Return (x, y) of the center of cell containing provided text 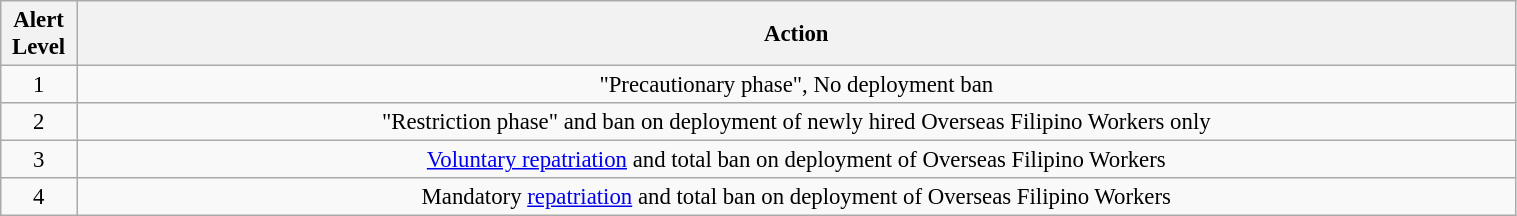
Voluntary repatriation and total ban on deployment of Overseas Filipino Workers (796, 160)
2 (39, 122)
Mandatory repatriation and total ban on deployment of Overseas Filipino Workers (796, 197)
"Precautionary phase", No deployment ban (796, 85)
Alert Level (39, 34)
Action (796, 34)
4 (39, 197)
"Restriction phase" and ban on deployment of newly hired Overseas Filipino Workers only (796, 122)
1 (39, 85)
3 (39, 160)
